Find where the given text appears and provide that cell's center as [X, Y] coordinate. 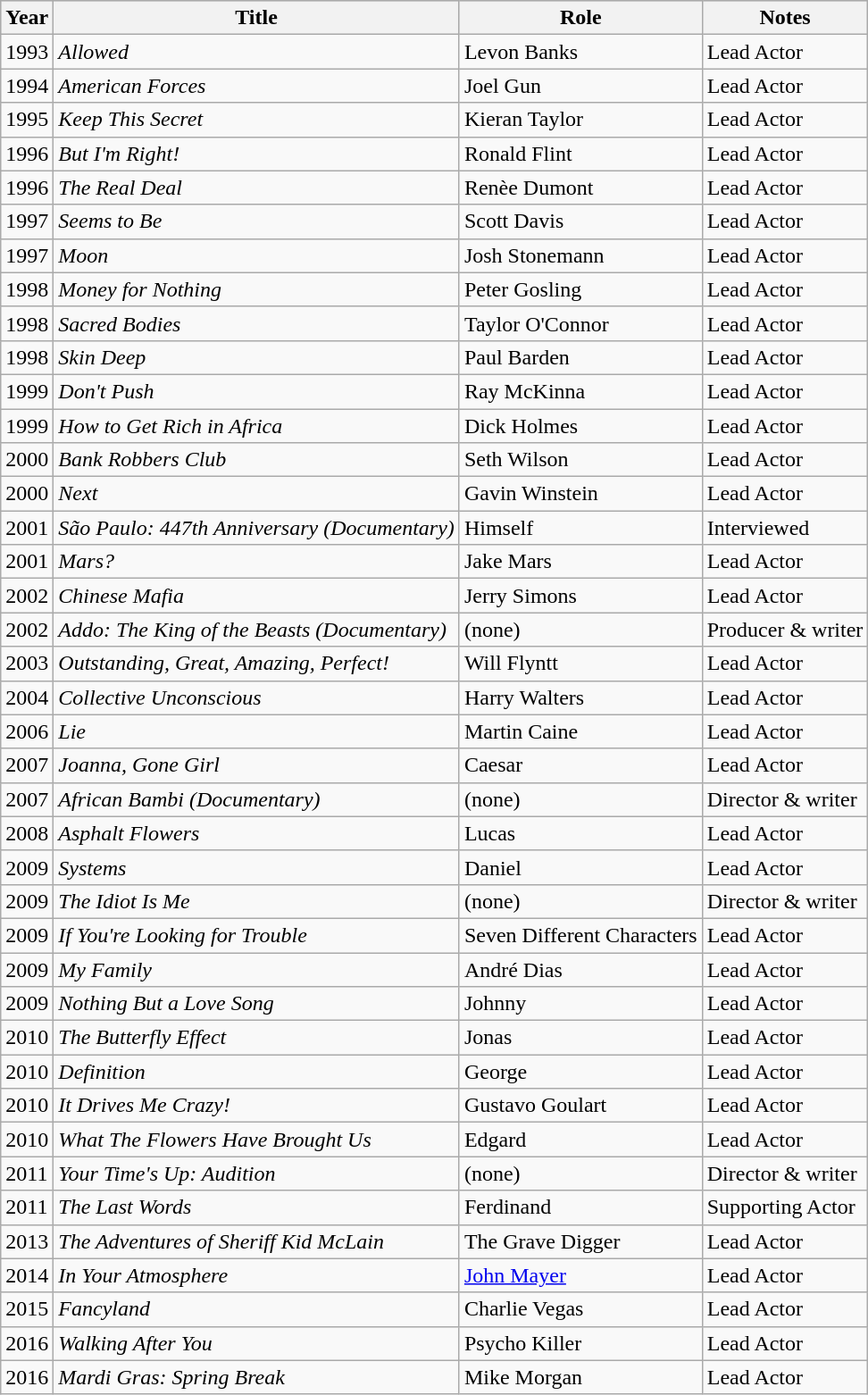
Josh Stonemann [580, 255]
John Mayer [580, 1275]
Martin Caine [580, 731]
Edgard [580, 1140]
Collective Unconscious [257, 697]
Role [580, 18]
Ray McKinna [580, 391]
Skin Deep [257, 357]
Mars? [257, 562]
The Butterfly Effect [257, 1038]
2008 [27, 833]
Asphalt Flowers [257, 833]
Scott Davis [580, 221]
São Paulo: 447th Anniversary (Documentary) [257, 528]
Lie [257, 731]
1995 [27, 120]
Sacred Bodies [257, 323]
Mike Morgan [580, 1377]
Paul Barden [580, 357]
Jerry Simons [580, 596]
Seven Different Characters [580, 935]
Himself [580, 528]
Money for Nothing [257, 289]
Your Time's Up: Audition [257, 1174]
Taylor O'Connor [580, 323]
The Last Words [257, 1207]
What The Flowers Have Brought Us [257, 1140]
Psycho Killer [580, 1343]
2013 [27, 1241]
Will Flyntt [580, 664]
Title [257, 18]
Jake Mars [580, 562]
Walking After You [257, 1343]
George [580, 1072]
Seems to Be [257, 221]
Renèe Dumont [580, 188]
2004 [27, 697]
The Idiot Is Me [257, 901]
Seth Wilson [580, 460]
Charlie Vegas [580, 1309]
Peter Gosling [580, 289]
Lucas [580, 833]
Bank Robbers Club [257, 460]
My Family [257, 969]
Kieran Taylor [580, 120]
Daniel [580, 867]
Gavin Winstein [580, 494]
African Bambi (Documentary) [257, 799]
Keep This Secret [257, 120]
The Real Deal [257, 188]
Producer & writer [785, 630]
Systems [257, 867]
Johnny [580, 1004]
Allowed [257, 52]
Addo: The King of the Beasts (Documentary) [257, 630]
Levon Banks [580, 52]
Notes [785, 18]
Joanna, Gone Girl [257, 765]
Ferdinand [580, 1207]
Chinese Mafia [257, 596]
American Forces [257, 86]
Harry Walters [580, 697]
The Grave Digger [580, 1241]
Next [257, 494]
2015 [27, 1309]
The Adventures of Sheriff Kid McLain [257, 1241]
Interviewed [785, 528]
It Drives Me Crazy! [257, 1106]
Fancyland [257, 1309]
2006 [27, 731]
Nothing But a Love Song [257, 1004]
Supporting Actor [785, 1207]
1994 [27, 86]
Gustavo Goulart [580, 1106]
Moon [257, 255]
2014 [27, 1275]
1993 [27, 52]
Year [27, 18]
Joel Gun [580, 86]
Caesar [580, 765]
Don't Push [257, 391]
Jonas [580, 1038]
Ronald Flint [580, 154]
Definition [257, 1072]
If You're Looking for Trouble [257, 935]
In Your Atmosphere [257, 1275]
Mardi Gras: Spring Break [257, 1377]
André Dias [580, 969]
Dick Holmes [580, 426]
2003 [27, 664]
Outstanding, Great, Amazing, Perfect! [257, 664]
But I'm Right! [257, 154]
How to Get Rich in Africa [257, 426]
